Locate the cell with the specified text and output its [X, Y] center coordinate. 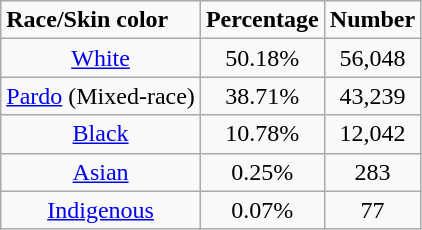
283 [372, 172]
43,239 [372, 96]
Asian [101, 172]
56,048 [372, 58]
White [101, 58]
Black [101, 134]
77 [372, 210]
Pardo (Mixed-race) [101, 96]
0.25% [262, 172]
Race/Skin color [101, 20]
Indigenous [101, 210]
38.71% [262, 96]
0.07% [262, 210]
Percentage [262, 20]
12,042 [372, 134]
10.78% [262, 134]
50.18% [262, 58]
Number [372, 20]
